From the cell containing the given text, extract its center point as (X, Y) coordinate. 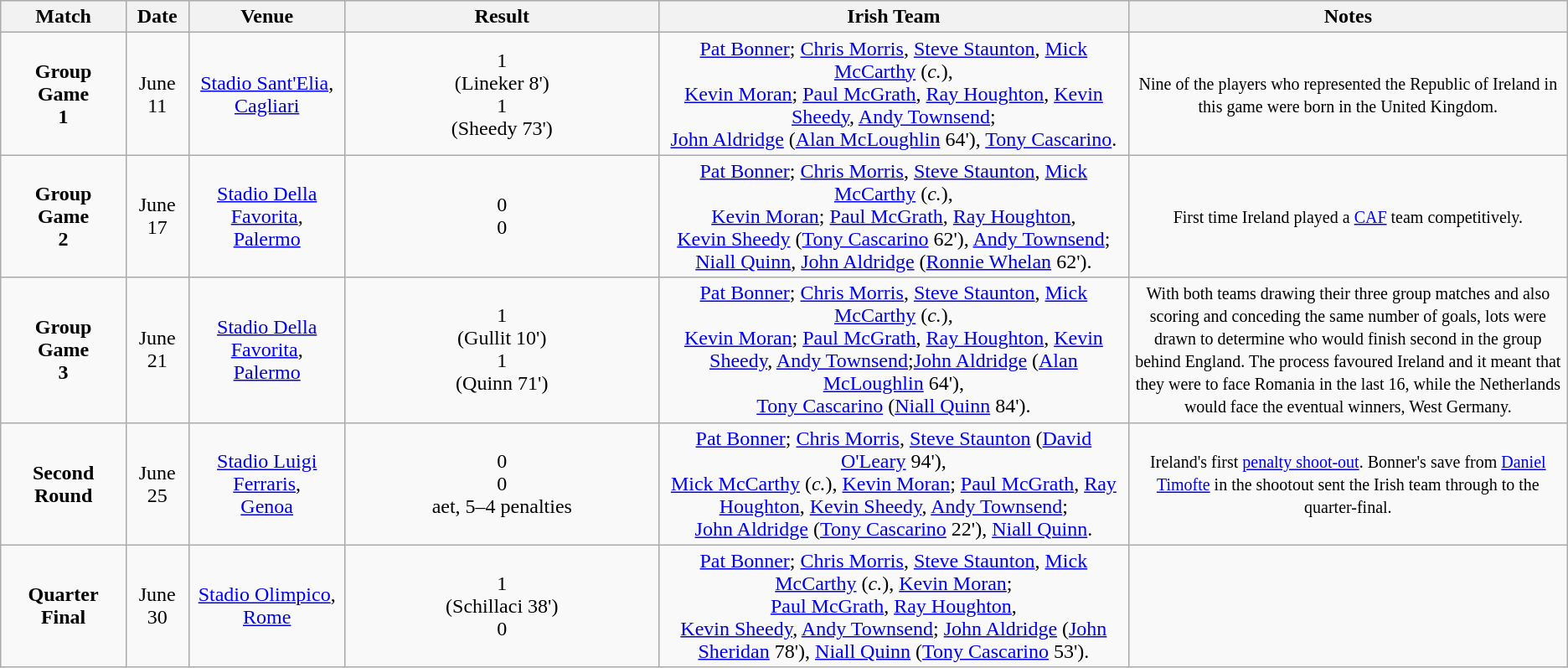
First time Ireland played a CAF team competitively. (1348, 216)
Stadio Luigi Ferraris, Genoa (266, 484)
Result (502, 17)
June 17 (157, 216)
Nine of the players who represented the Republic of Ireland in this game were born in the United Kingdom. (1348, 94)
Stadio Sant'Elia, Cagliari (266, 94)
June 30 (157, 606)
0 0 aet, 5–4 penalties (502, 484)
Date (157, 17)
Notes (1348, 17)
0 0 (502, 216)
Second Round (64, 484)
Stadio Olimpico, Rome (266, 606)
1(Lineker 8') 1(Sheedy 73') (502, 94)
1(Schillaci 38') 0 (502, 606)
June 25 (157, 484)
1(Gullit 10') 1(Quinn 71') (502, 350)
Group Game 1 (64, 94)
June 21 (157, 350)
QuarterFinal (64, 606)
June 11 (157, 94)
Venue (266, 17)
Match (64, 17)
GroupGame 2 (64, 216)
Group Game 3 (64, 350)
Ireland's first penalty shoot-out. Bonner's save from Daniel Timofte in the shootout sent the Irish team through to the quarter-final. (1348, 484)
Irish Team (893, 17)
